Capture the cell that displays the provided text and extract its [x, y] central coordinate. 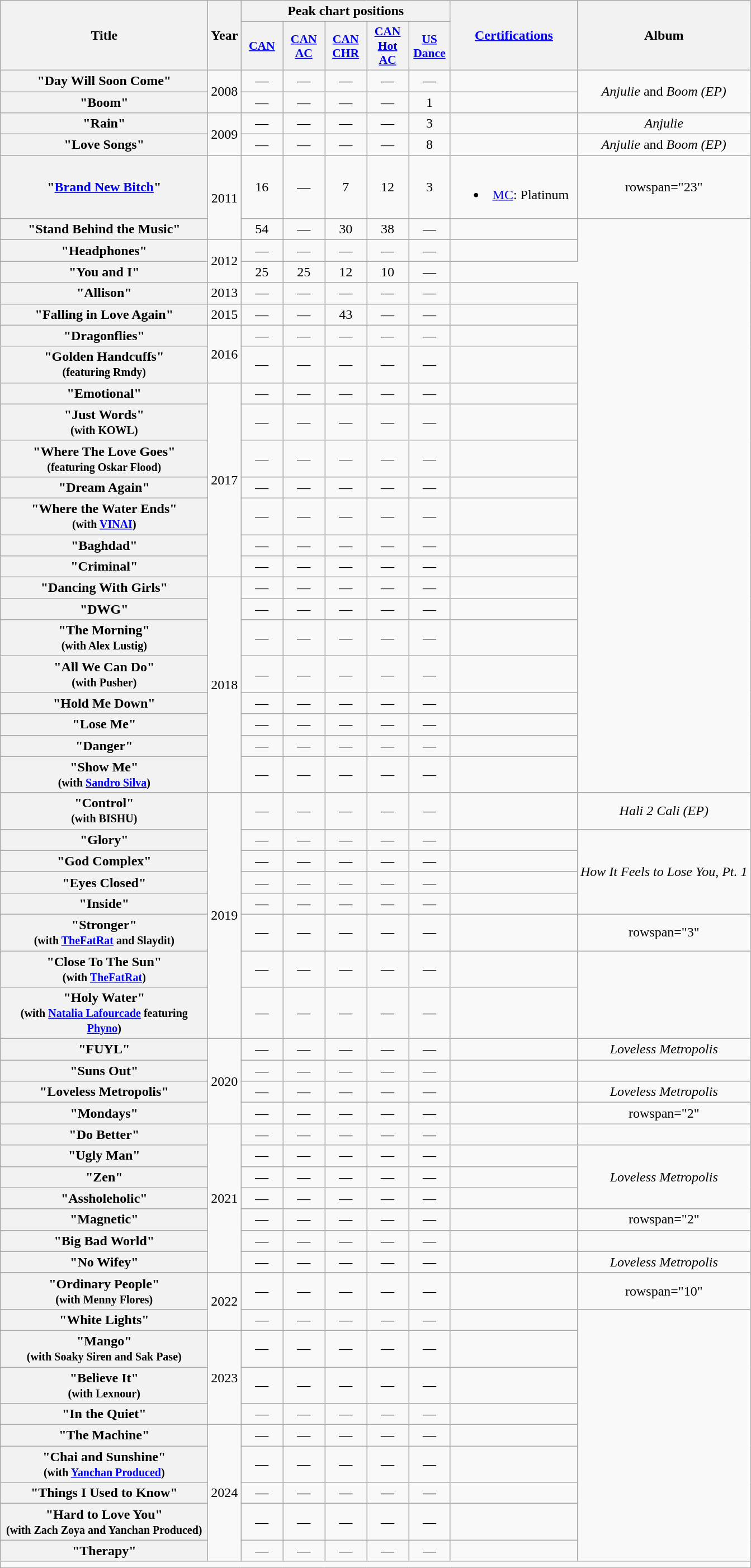
2009 [225, 134]
2008 [225, 91]
"All We Can Do"(with Pusher) [104, 675]
"Hold Me Down" [104, 703]
"Eyes Closed" [104, 882]
30 [346, 229]
"Believe It"(with Lexnour) [104, 1385]
"Glory" [104, 840]
"Suns Out" [104, 1071]
CAN [262, 46]
2019 [225, 916]
CAN AC [304, 46]
"Dancing With Girls" [104, 588]
1 [429, 102]
"Zen" [104, 1177]
2022 [225, 1301]
"Dragonflies" [104, 336]
Album [664, 36]
USDance [429, 46]
38 [388, 229]
"Dream Again" [104, 487]
"Magnetic" [104, 1219]
"Where The Love Goes"(featuring Oskar Flood) [104, 459]
10 [388, 272]
Hali 2 Cali (EP) [664, 811]
54 [262, 229]
MC: Platinum [513, 187]
2024 [225, 1493]
"Hard to Love You"(with Zach Zoya and Yanchan Produced) [104, 1522]
CAN Hot AC [388, 46]
43 [346, 314]
2013 [225, 293]
Anjulie [664, 124]
rowspan="23" [664, 187]
16 [262, 187]
"Danger" [104, 746]
"You and I" [104, 272]
"Headphones" [104, 251]
"Mango"(with Soaky Siren and Sak Pase) [104, 1348]
"Assholeholic" [104, 1198]
"The Machine" [104, 1435]
CAN CHR [346, 46]
"Show Me"(with Sandro Silva) [104, 774]
"God Complex" [104, 861]
"FUYL" [104, 1049]
8 [429, 145]
"Love Songs" [104, 145]
2023 [225, 1377]
Peak chart positions [346, 11]
"Holy Water"(with Natalia Lafourcade featuring Phyno) [104, 1013]
"Do Better" [104, 1134]
2011 [225, 198]
"Stronger"(with TheFatRat and Slaydit) [104, 932]
"Falling in Love Again" [104, 314]
"Golden Handcuffs"(featuring Rmdy) [104, 365]
"Stand Behind the Music" [104, 229]
2018 [225, 685]
"Inside" [104, 903]
"Loveless Metropolis" [104, 1092]
Title [104, 36]
"Rain" [104, 124]
"Just Words"(with KOWL) [104, 422]
"Things I Used to Know" [104, 1493]
"In the Quiet" [104, 1414]
Certifications [513, 36]
"Therapy" [104, 1551]
2020 [225, 1081]
"Brand New Bitch" [104, 187]
2021 [225, 1198]
"Chai and Sunshine"(with Yanchan Produced) [104, 1465]
rowspan="3" [664, 932]
"Criminal" [104, 567]
"White Lights" [104, 1320]
rowspan="10" [664, 1291]
2016 [225, 354]
2012 [225, 261]
"Ugly Man" [104, 1156]
2017 [225, 480]
"Big Bad World" [104, 1241]
"Close To The Sun"(with TheFatRat) [104, 969]
"DWG" [104, 609]
"Lose Me" [104, 724]
Year [225, 36]
"Boom" [104, 102]
"The Morning"(with Alex Lustig) [104, 638]
"Day Will Soon Come" [104, 81]
"Ordinary People"(with Menny Flores) [104, 1291]
"Baghdad" [104, 545]
2015 [225, 314]
How It Feels to Lose You, Pt. 1 [664, 872]
"Control"(with BISHU) [104, 811]
"Allison" [104, 293]
7 [346, 187]
"Mondays" [104, 1113]
"Where the Water Ends"(with VINAI) [104, 516]
"Emotional" [104, 393]
"No Wifey" [104, 1262]
